Locate the cell with the specified text and output its (x, y) center coordinate. 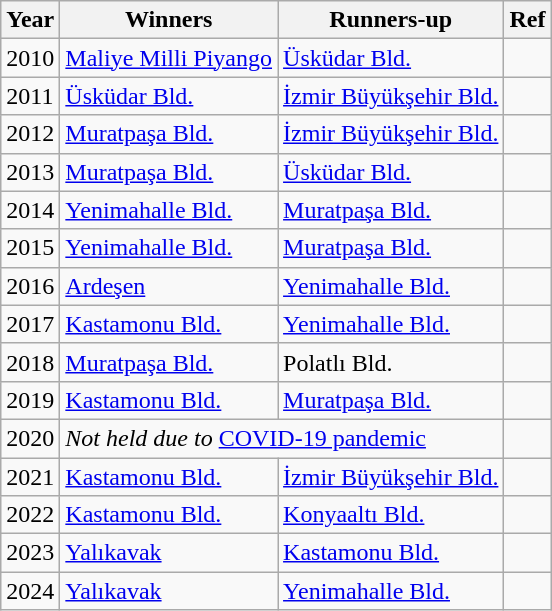
2014 (30, 210)
2020 (30, 438)
2011 (30, 96)
2017 (30, 324)
2022 (30, 515)
2023 (30, 553)
Ardeşen (169, 286)
Konyaaltı Bld. (391, 515)
2018 (30, 362)
2024 (30, 591)
Ref (528, 20)
2019 (30, 400)
Runners-up (391, 20)
2010 (30, 58)
2013 (30, 172)
Not held due to COVID-19 pandemic (282, 438)
Winners (169, 20)
Maliye Milli Piyango (169, 58)
Year (30, 20)
2021 (30, 477)
Polatlı Bld. (391, 362)
2015 (30, 248)
2012 (30, 134)
2016 (30, 286)
